Extract the [X, Y] coordinate from the center of the cell holding the provided text.  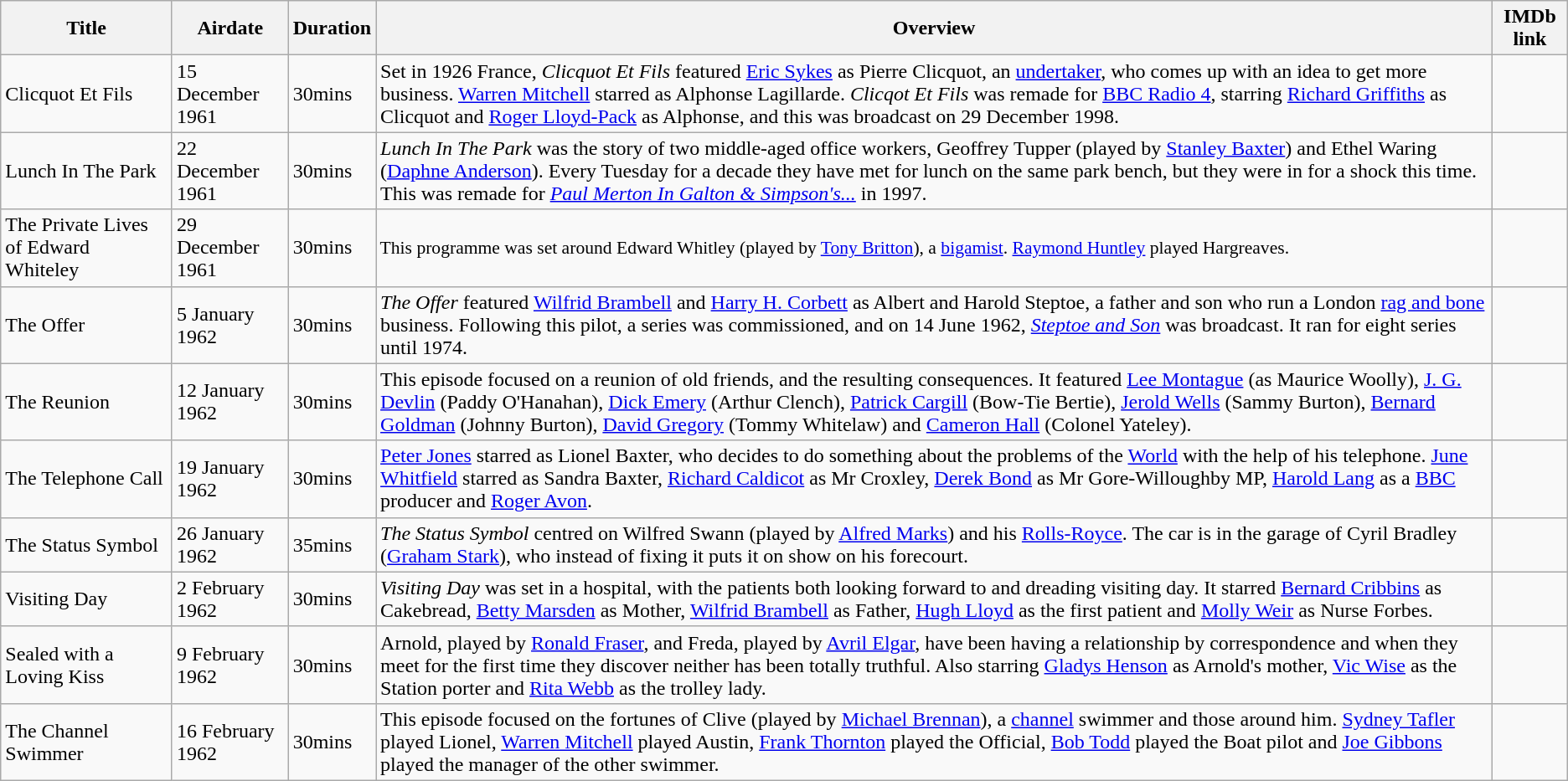
Lunch In The Park [87, 171]
15 December 1961 [230, 94]
35mins [332, 544]
5 January 1962 [230, 325]
Overview [935, 28]
The Telephone Call [87, 479]
16 February 1962 [230, 742]
This programme was set around Edward Whitley (played by Tony Britton), a bigamist. Raymond Huntley played Hargreaves. [935, 248]
The Channel Swimmer [87, 742]
12 January 1962 [230, 402]
Visiting Day [87, 599]
29 December 1961 [230, 248]
The Reunion [87, 402]
The Status Symbol [87, 544]
19 January 1962 [230, 479]
2 February 1962 [230, 599]
22 December 1961 [230, 171]
The Private Lives of Edward Whiteley [87, 248]
26 January 1962 [230, 544]
Airdate [230, 28]
The Offer [87, 325]
Clicquot Et Fils [87, 94]
9 February 1962 [230, 665]
Title [87, 28]
IMDb link [1530, 28]
Sealed with a Loving Kiss [87, 665]
Duration [332, 28]
